Return the (x, y) coordinate for the center point of the cell that contains the specified text.  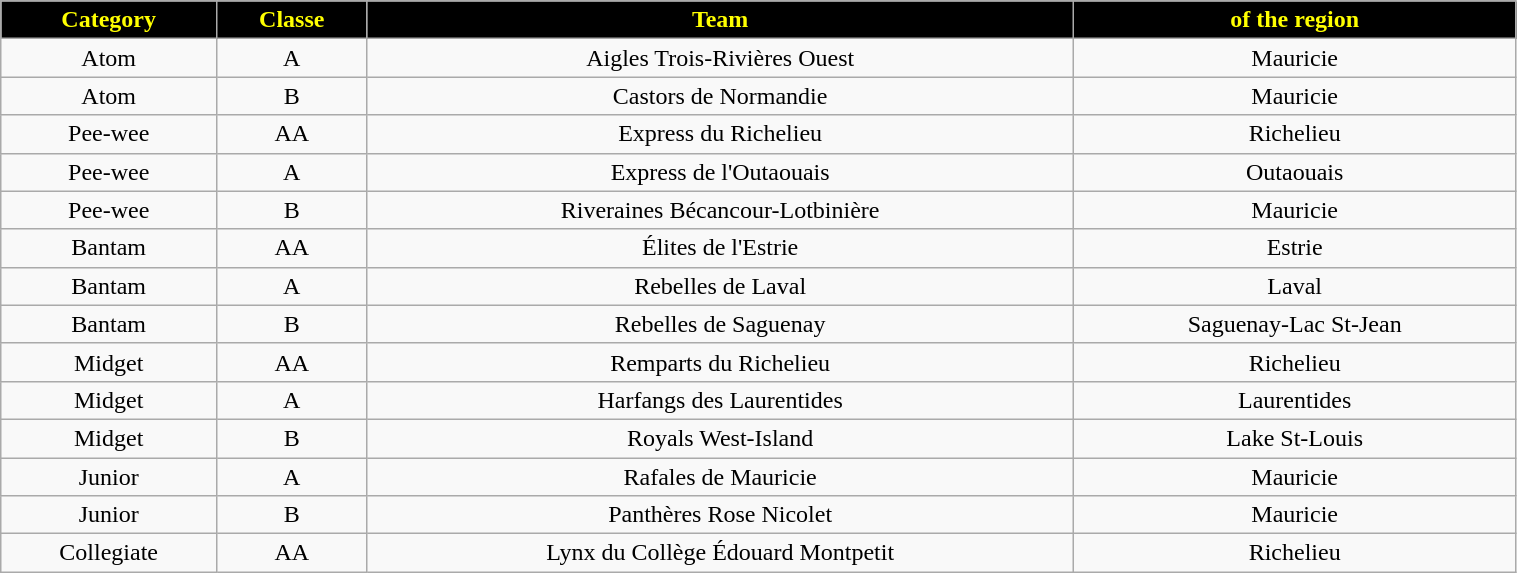
Panthères Rose Nicolet (720, 515)
Remparts du Richelieu (720, 362)
Classe (292, 20)
Team (720, 20)
Estrie (1294, 248)
Royals West-Island (720, 438)
Outaouais (1294, 172)
Rebelles de Laval (720, 286)
Aigles Trois-Rivières Ouest (720, 58)
Express de l'Outaouais (720, 172)
Saguenay-Lac St-Jean (1294, 324)
Lake St-Louis (1294, 438)
Laurentides (1294, 400)
Castors de Normandie (720, 96)
Lynx du Collège Édouard Montpetit (720, 553)
Laval (1294, 286)
Rebelles de Saguenay (720, 324)
of the region (1294, 20)
Express du Richelieu (720, 134)
Collegiate (109, 553)
Rafales de Mauricie (720, 477)
Riveraines Bécancour-Lotbinière (720, 210)
Harfangs des Laurentides (720, 400)
Category (109, 20)
Élites de l'Estrie (720, 248)
